Locate the cell with the specified text and output its [x, y] center coordinate. 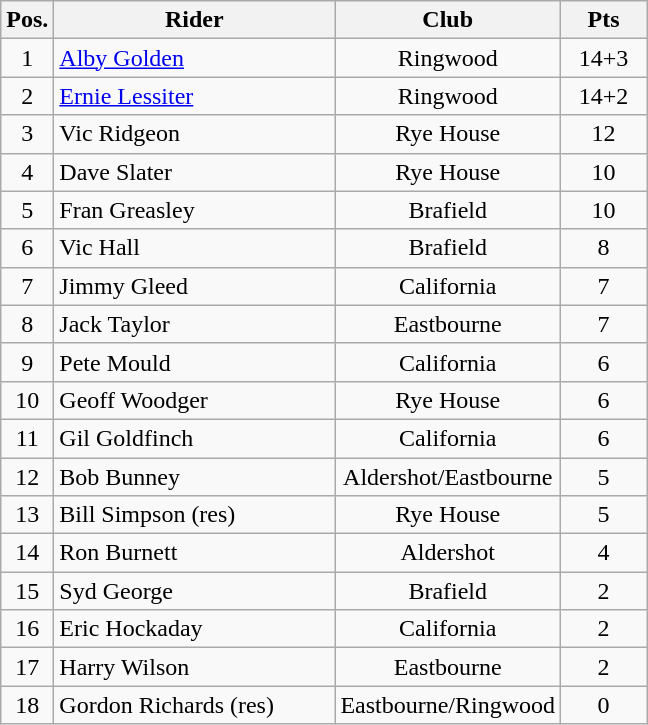
Pts [604, 20]
Alby Golden [194, 58]
16 [28, 629]
Bill Simpson (res) [194, 515]
Bob Bunney [194, 477]
9 [28, 362]
11 [28, 438]
Harry Wilson [194, 667]
Eric Hockaday [194, 629]
Dave Slater [194, 172]
Club [448, 20]
Rider [194, 20]
15 [28, 591]
13 [28, 515]
Vic Hall [194, 248]
18 [28, 705]
14+2 [604, 96]
Ernie Lessiter [194, 96]
Geoff Woodger [194, 400]
Aldershot/Eastbourne [448, 477]
1 [28, 58]
Aldershot [448, 553]
3 [28, 134]
0 [604, 705]
14+3 [604, 58]
Ron Burnett [194, 553]
Syd George [194, 591]
Pete Mould [194, 362]
Gordon Richards (res) [194, 705]
Pos. [28, 20]
Jack Taylor [194, 324]
Jimmy Gleed [194, 286]
Fran Greasley [194, 210]
17 [28, 667]
Eastbourne/Ringwood [448, 705]
14 [28, 553]
Vic Ridgeon [194, 134]
Gil Goldfinch [194, 438]
